Extract the (X, Y) coordinate from the center of the cell holding the provided text.  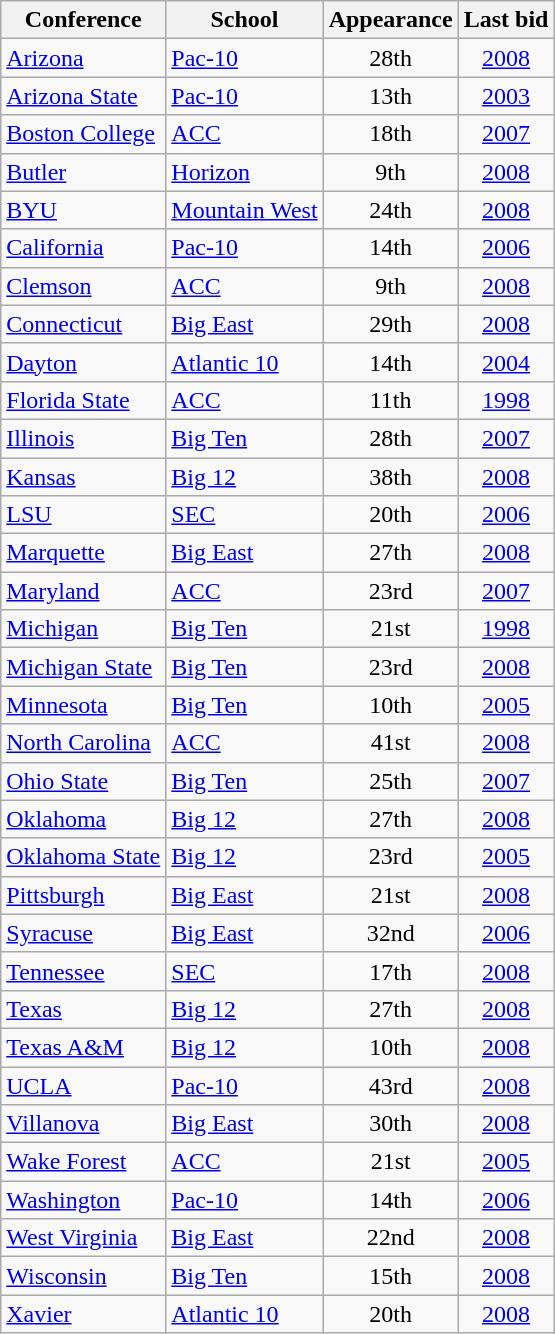
Clemson (84, 286)
Maryland (84, 591)
25th (390, 781)
West Virginia (84, 1238)
38th (390, 477)
Michigan (84, 629)
North Carolina (84, 743)
Oklahoma State (84, 857)
2004 (506, 362)
California (84, 248)
Villanova (84, 1124)
Last bid (506, 20)
Arizona State (84, 96)
24th (390, 210)
UCLA (84, 1085)
18th (390, 134)
Kansas (84, 477)
32nd (390, 933)
41st (390, 743)
2003 (506, 96)
Washington (84, 1200)
30th (390, 1124)
Texas (84, 1009)
Texas A&M (84, 1047)
Michigan State (84, 667)
Xavier (84, 1314)
Minnesota (84, 705)
Illinois (84, 438)
22nd (390, 1238)
Connecticut (84, 324)
Wake Forest (84, 1162)
School (244, 20)
Boston College (84, 134)
Pittsburgh (84, 895)
Wisconsin (84, 1276)
Appearance (390, 20)
Arizona (84, 58)
Butler (84, 172)
LSU (84, 515)
Tennessee (84, 971)
Dayton (84, 362)
Mountain West (244, 210)
Florida State (84, 400)
BYU (84, 210)
29th (390, 324)
11th (390, 400)
15th (390, 1276)
Conference (84, 20)
Syracuse (84, 933)
Marquette (84, 553)
Oklahoma (84, 819)
17th (390, 971)
13th (390, 96)
43rd (390, 1085)
Ohio State (84, 781)
Horizon (244, 172)
